Provide the [x, y] coordinate of the cell's center where the given text is located.  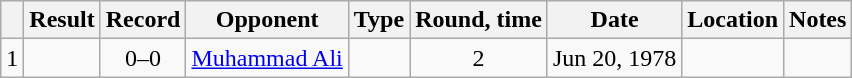
Notes [818, 20]
0–0 [143, 58]
Date [614, 20]
Type [378, 20]
Muhammad Ali [267, 58]
1 [12, 58]
2 [479, 58]
Opponent [267, 20]
Round, time [479, 20]
Jun 20, 1978 [614, 58]
Result [62, 20]
Record [143, 20]
Location [733, 20]
